Return [x, y] of the center of cell containing provided text 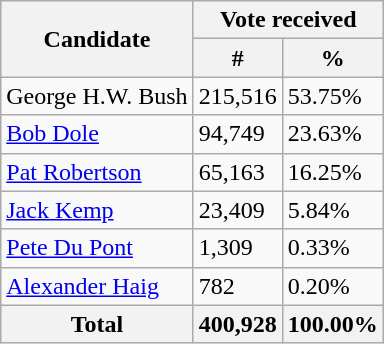
100.00% [332, 324]
Bob Dole [97, 134]
53.75% [332, 96]
0.20% [332, 286]
65,163 [238, 172]
Pete Du Pont [97, 248]
23.63% [332, 134]
400,928 [238, 324]
16.25% [332, 172]
23,409 [238, 210]
% [332, 58]
George H.W. Bush [97, 96]
Vote received [288, 20]
Jack Kemp [97, 210]
5.84% [332, 210]
94,749 [238, 134]
1,309 [238, 248]
782 [238, 286]
215,516 [238, 96]
Candidate [97, 39]
Pat Robertson [97, 172]
0.33% [332, 248]
Total [97, 324]
# [238, 58]
Alexander Haig [97, 286]
